Search for the cell housing the specified text and yield its [x, y] center coordinate. 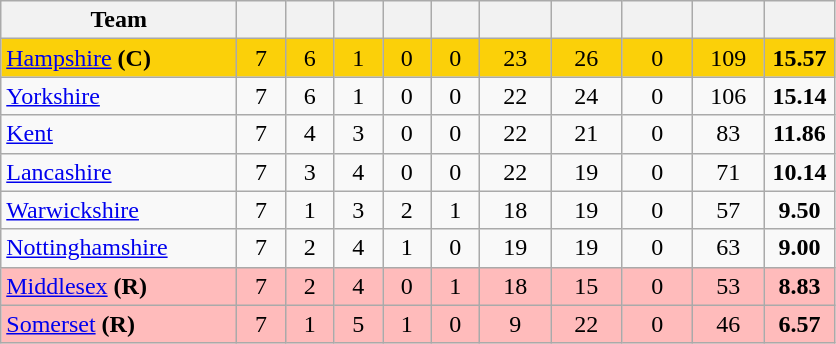
Lancashire [119, 172]
71 [728, 172]
46 [728, 324]
106 [728, 96]
9 [516, 324]
Team [119, 20]
Yorkshire [119, 96]
57 [728, 210]
83 [728, 134]
6.57 [800, 324]
11.86 [800, 134]
Nottinghamshire [119, 248]
Warwickshire [119, 210]
21 [586, 134]
9.00 [800, 248]
Somerset (R) [119, 324]
15.57 [800, 58]
10.14 [800, 172]
109 [728, 58]
15.14 [800, 96]
Middlesex (R) [119, 286]
9.50 [800, 210]
8.83 [800, 286]
26 [586, 58]
24 [586, 96]
53 [728, 286]
63 [728, 248]
23 [516, 58]
5 [358, 324]
Hampshire (C) [119, 58]
Kent [119, 134]
15 [586, 286]
